For the text-containing cell, return its midpoint in (X, Y) coordinate format. 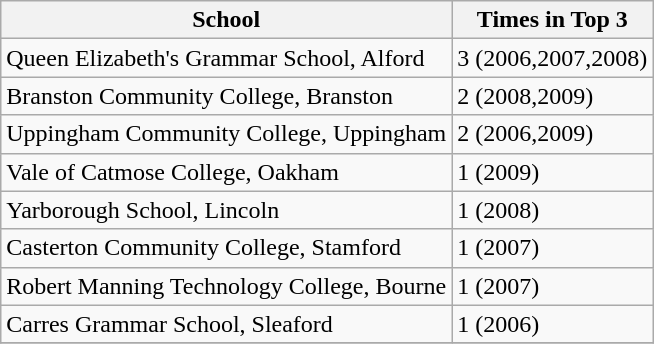
3 (2006,2007,2008) (552, 58)
Casterton Community College, Stamford (226, 248)
2 (2006,2009) (552, 134)
Vale of Catmose College, Oakham (226, 172)
1 (2006) (552, 324)
Carres Grammar School, Sleaford (226, 324)
1 (2008) (552, 210)
2 (2008,2009) (552, 96)
Branston Community College, Branston (226, 96)
Robert Manning Technology College, Bourne (226, 286)
School (226, 20)
1 (2009) (552, 172)
Uppingham Community College, Uppingham (226, 134)
Yarborough School, Lincoln (226, 210)
Times in Top 3 (552, 20)
Queen Elizabeth's Grammar School, Alford (226, 58)
